Determine the (x, y) coordinate at the center of the cell enclosing the given text.  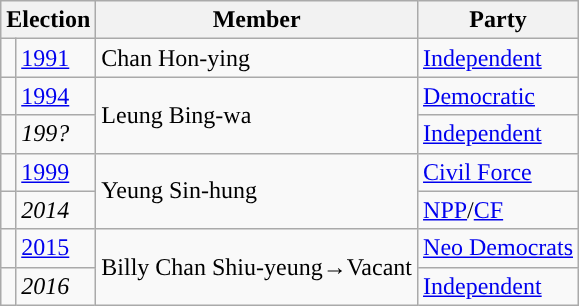
Yeung Sin-hung (257, 191)
Chan Hon-ying (257, 58)
2016 (56, 286)
1994 (56, 96)
NPP/CF (498, 210)
2014 (56, 210)
Member (257, 20)
Civil Force (498, 172)
1999 (56, 172)
199? (56, 134)
2015 (56, 248)
1991 (56, 58)
Democratic (498, 96)
Party (498, 20)
Leung Bing-wa (257, 115)
Neo Democrats (498, 248)
Billy Chan Shiu-yeung→Vacant (257, 267)
Election (48, 20)
